From the cell containing the given text, extract its center point as (x, y) coordinate. 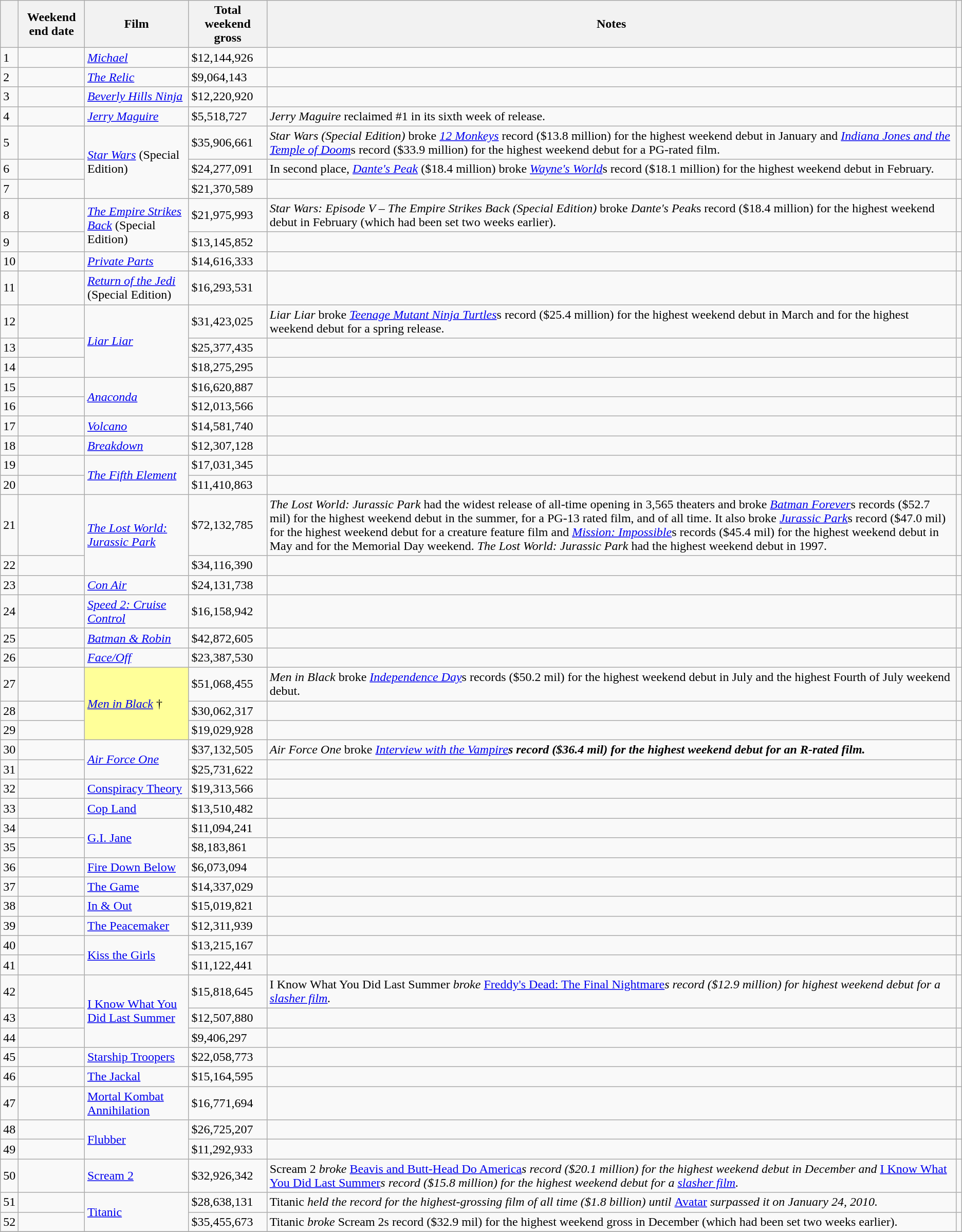
35 (9, 848)
$19,029,928 (228, 730)
In & Out (136, 906)
Anaconda (136, 397)
Face/Off (136, 657)
The Empire Strikes Back (Special Edition) (136, 225)
28 (9, 711)
$12,311,939 (228, 926)
3 (9, 97)
Liar Liar (136, 340)
Return of the Jedi (Special Edition) (136, 288)
$12,220,920 (228, 97)
$23,387,530 (228, 657)
5 (9, 143)
$42,872,605 (228, 638)
22 (9, 565)
Starship Troopers (136, 1057)
32 (9, 789)
I Know What You Did Last Summer (136, 1010)
$8,183,861 (228, 848)
34 (9, 828)
$21,975,993 (228, 215)
37 (9, 887)
Batman & Robin (136, 638)
$21,370,589 (228, 189)
44 (9, 1038)
$14,616,333 (228, 261)
The Jackal (136, 1077)
$15,164,595 (228, 1077)
Titanic (136, 1212)
$30,062,317 (228, 711)
$25,377,435 (228, 348)
$17,031,345 (228, 465)
Scream 2 (136, 1176)
The Peacemaker (136, 926)
$34,116,390 (228, 565)
Breakdown (136, 446)
8 (9, 215)
$15,019,821 (228, 906)
Flubber (136, 1139)
4 (9, 116)
The Lost World: Jurassic Park (136, 535)
Titanic broke Scream 2s record ($32.9 mil) for the highest weekend gross in December (which had been set two weeks earlier). (612, 1222)
$16,771,694 (228, 1103)
25 (9, 638)
Kiss the Girls (136, 955)
23 (9, 585)
$5,518,727 (228, 116)
14 (9, 367)
12 (9, 321)
Notes (612, 24)
$12,507,880 (228, 1018)
19 (9, 465)
$12,013,566 (228, 407)
Fire Down Below (136, 867)
29 (9, 730)
Speed 2: Cruise Control (136, 612)
52 (9, 1222)
43 (9, 1018)
Private Parts (136, 261)
Jerry Maguire (136, 116)
$22,058,773 (228, 1057)
Weekend end date (51, 24)
In second place, Dante's Peak ($18.4 million) broke Wayne's Worlds record ($18.1 million) for the highest weekend debut in February. (612, 169)
$11,094,241 (228, 828)
$24,277,091 (228, 169)
15 (9, 387)
Titanic held the record for the highest-grossing film of all time ($1.8 billion) until Avatar surpassed it on January 24, 2010. (612, 1202)
45 (9, 1057)
$13,215,167 (228, 945)
$72,132,785 (228, 525)
10 (9, 261)
$16,620,887 (228, 387)
$35,455,673 (228, 1222)
Cop Land (136, 808)
18 (9, 446)
42 (9, 991)
$32,926,342 (228, 1176)
$35,906,661 (228, 143)
$11,122,441 (228, 965)
$12,307,128 (228, 446)
$14,581,740 (228, 426)
$16,158,942 (228, 612)
$24,131,738 (228, 585)
$6,073,094 (228, 867)
Men in Black † (136, 703)
Men in Black broke Independence Days records ($50.2 mil) for the highest weekend debut in July and the highest Fourth of July weekend debut. (612, 684)
Volcano (136, 426)
Film (136, 24)
$19,313,566 (228, 789)
$26,725,207 (228, 1130)
$9,406,297 (228, 1038)
$25,731,622 (228, 769)
Conspiracy Theory (136, 789)
Mortal Kombat Annihilation (136, 1103)
$18,275,295 (228, 367)
20 (9, 485)
The Relic (136, 77)
26 (9, 657)
51 (9, 1202)
$31,423,025 (228, 321)
38 (9, 906)
48 (9, 1130)
47 (9, 1103)
7 (9, 189)
21 (9, 525)
$9,064,143 (228, 77)
$14,337,029 (228, 887)
46 (9, 1077)
6 (9, 169)
Con Air (136, 585)
11 (9, 288)
Star Wars (Special Edition) (136, 162)
16 (9, 407)
$12,144,926 (228, 58)
49 (9, 1149)
$51,068,455 (228, 684)
$13,145,852 (228, 242)
Michael (136, 58)
17 (9, 426)
$16,293,531 (228, 288)
$11,410,863 (228, 485)
50 (9, 1176)
Total weekend gross (228, 24)
The Game (136, 887)
24 (9, 612)
31 (9, 769)
1 (9, 58)
40 (9, 945)
$28,638,131 (228, 1202)
G.I. Jane (136, 838)
$37,132,505 (228, 750)
$13,510,482 (228, 808)
$15,818,645 (228, 991)
I Know What You Did Last Summer broke Freddy's Dead: The Final Nightmares record ($12.9 million) for highest weekend debut for a slasher film. (612, 991)
36 (9, 867)
30 (9, 750)
2 (9, 77)
Air Force One (136, 760)
Air Force One broke Interview with the Vampires record ($36.4 mil) for the highest weekend debut for an R-rated film. (612, 750)
9 (9, 242)
33 (9, 808)
Jerry Maguire reclaimed #1 in its sixth week of release. (612, 116)
13 (9, 348)
39 (9, 926)
Beverly Hills Ninja (136, 97)
The Fifth Element (136, 475)
41 (9, 965)
27 (9, 684)
$11,292,933 (228, 1149)
